Provide the (X, Y) coordinate of the cell's center where the given text is located.  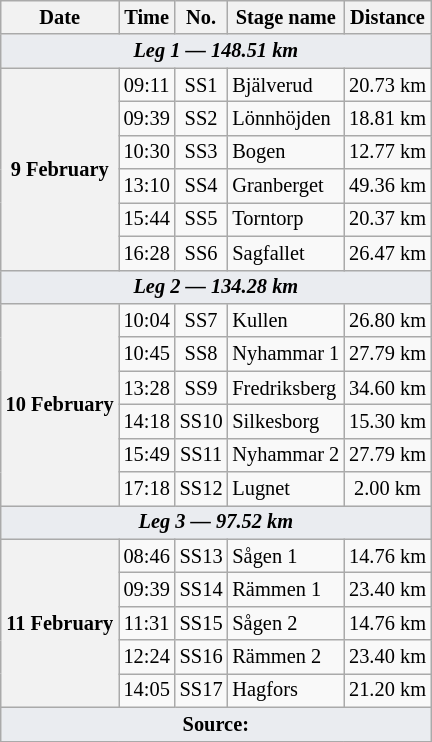
12:24 (147, 657)
9 February (60, 169)
SS12 (202, 489)
SS8 (202, 354)
Fredriksberg (286, 388)
15:44 (147, 219)
Leg 2 — 134.28 km (216, 287)
SS11 (202, 455)
SS7 (202, 320)
SS10 (202, 421)
10 February (60, 404)
Kullen (286, 320)
Sagfallet (286, 253)
Stage name (286, 17)
Torntorp (286, 219)
21.20 km (388, 690)
Rämmen 2 (286, 657)
SS17 (202, 690)
SS16 (202, 657)
13:10 (147, 186)
Sågen 2 (286, 623)
11 February (60, 623)
SS14 (202, 589)
Sågen 1 (286, 556)
49.36 km (388, 186)
15:49 (147, 455)
Time (147, 17)
14:18 (147, 421)
12.77 km (388, 152)
SS9 (202, 388)
Rämmen 1 (286, 589)
Hagfors (286, 690)
10:45 (147, 354)
SS6 (202, 253)
Bogen (286, 152)
Date (60, 17)
Leg 3 — 97.52 km (216, 522)
15.30 km (388, 421)
Granberget (286, 186)
SS2 (202, 118)
13:28 (147, 388)
20.73 km (388, 85)
08:46 (147, 556)
Distance (388, 17)
2.00 km (388, 489)
26.47 km (388, 253)
Nyhammar 2 (286, 455)
Nyhammar 1 (286, 354)
SS5 (202, 219)
34.60 km (388, 388)
17:18 (147, 489)
26.80 km (388, 320)
18.81 km (388, 118)
16:28 (147, 253)
20.37 km (388, 219)
14:05 (147, 690)
No. (202, 17)
Bjälverud (286, 85)
SS1 (202, 85)
Lugnet (286, 489)
SS3 (202, 152)
Leg 1 — 148.51 km (216, 51)
Source: (216, 724)
SS4 (202, 186)
10:30 (147, 152)
Silkesborg (286, 421)
11:31 (147, 623)
09:11 (147, 85)
Lönnhöjden (286, 118)
SS15 (202, 623)
10:04 (147, 320)
SS13 (202, 556)
